Capture the cell that displays the provided text and extract its [X, Y] central coordinate. 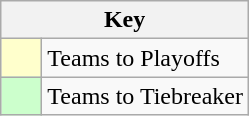
Teams to Playoffs [146, 58]
Key [125, 20]
Teams to Tiebreaker [146, 96]
